Output the [x, y] coordinate of the center of the cell containing the given text.  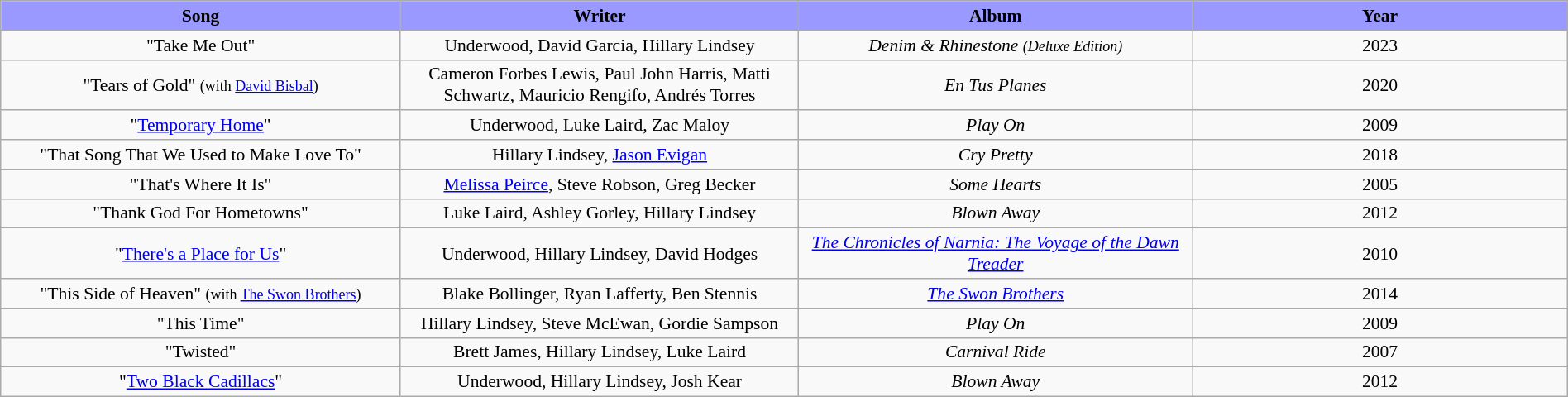
Underwood, Hillary Lindsey, David Hodges [599, 253]
Melissa Peirce, Steve Robson, Greg Becker [599, 184]
Carnival Ride [996, 352]
Cameron Forbes Lewis, Paul John Harris, Matti Schwartz, Mauricio Rengifo, Andrés Torres [599, 84]
En Tus Planes [996, 84]
"Temporary Home" [201, 125]
"Tears of Gold" (with David Bisbal) [201, 84]
Hillary Lindsey, Steve McEwan, Gordie Sampson [599, 323]
The Chronicles of Narnia: The Voyage of the Dawn Treader [996, 253]
"That's Where It Is" [201, 184]
Cry Pretty [996, 155]
Album [996, 16]
Blake Bollinger, Ryan Lafferty, Ben Stennis [599, 294]
Underwood, Luke Laird, Zac Maloy [599, 125]
Year [1379, 16]
2018 [1379, 155]
Song [201, 16]
Some Hearts [996, 184]
Writer [599, 16]
Denim & Rhinestone (Deluxe Edition) [996, 45]
2014 [1379, 294]
Luke Laird, Ashley Gorley, Hillary Lindsey [599, 213]
2020 [1379, 84]
"There's a Place for Us" [201, 253]
Underwood, David Garcia, Hillary Lindsey [599, 45]
"Thank God For Hometowns" [201, 213]
"Twisted" [201, 352]
"Take Me Out" [201, 45]
2010 [1379, 253]
2023 [1379, 45]
2005 [1379, 184]
Underwood, Hillary Lindsey, Josh Kear [599, 382]
2007 [1379, 352]
The Swon Brothers [996, 294]
"That Song That We Used to Make Love To" [201, 155]
"This Side of Heaven" (with The Swon Brothers) [201, 294]
"This Time" [201, 323]
Brett James, Hillary Lindsey, Luke Laird [599, 352]
Hillary Lindsey, Jason Evigan [599, 155]
"Two Black Cadillacs" [201, 382]
